Return the [x, y] coordinate for the center point of the cell that contains the specified text.  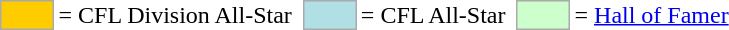
= CFL All-Star [433, 15]
= CFL Division All-Star [175, 15]
